For the text-containing cell, return its midpoint in (X, Y) coordinate format. 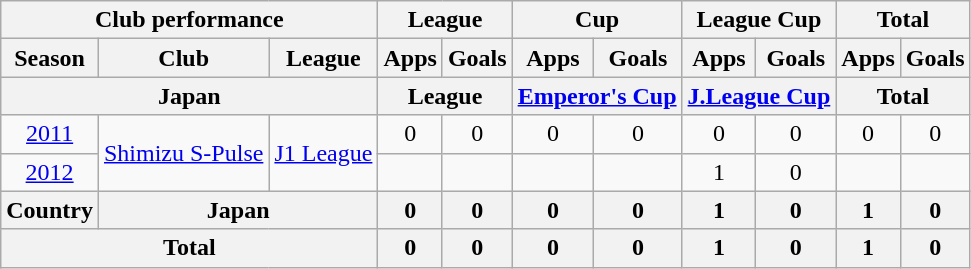
2012 (50, 172)
2011 (50, 134)
Shimizu S-Pulse (183, 153)
Season (50, 58)
Country (50, 210)
Cup (597, 20)
J1 League (324, 153)
Club performance (190, 20)
Club (183, 58)
J.League Cup (759, 96)
League Cup (759, 20)
Emperor's Cup (597, 96)
